Scan for the cell matching the given text and deliver its [x, y] coordinate at center. 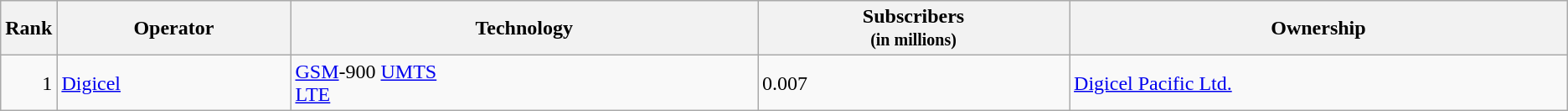
Technology [524, 29]
Rank [28, 29]
Digicel [174, 82]
Ownership [1318, 29]
0.007 [913, 82]
1 [28, 82]
GSM-900 UMTSLTE [524, 82]
Subscribers(in millions) [913, 29]
Digicel Pacific Ltd. [1318, 82]
Operator [174, 29]
